Identify which cell holds the provided text, then report its [x, y] central coordinate. 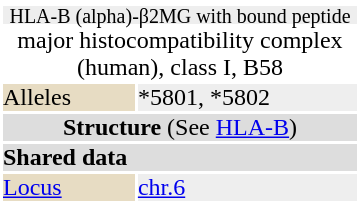
Shared data [180, 158]
Alleles [69, 98]
Structure (See HLA-B) [180, 128]
HLA-B (alpha)-β2MG with bound peptide [180, 15]
chr.6 [248, 188]
Locus [69, 188]
major histocompatibility complex (human), class I, B58 [180, 54]
*5801, *5802 [248, 98]
